From the cell containing the given text, extract its center point as (x, y) coordinate. 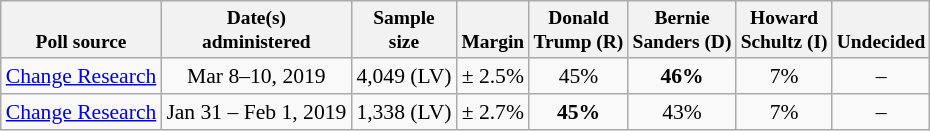
DonaldTrump (R) (578, 30)
43% (682, 112)
Margin (493, 30)
Undecided (881, 30)
± 2.5% (493, 76)
Poll source (82, 30)
Samplesize (404, 30)
46% (682, 76)
Date(s)administered (256, 30)
Mar 8–10, 2019 (256, 76)
BernieSanders (D) (682, 30)
1,338 (LV) (404, 112)
4,049 (LV) (404, 76)
HowardSchultz (I) (784, 30)
Jan 31 – Feb 1, 2019 (256, 112)
± 2.7% (493, 112)
